Provide the (x, y) coordinate of the cell's center where the given text is located.  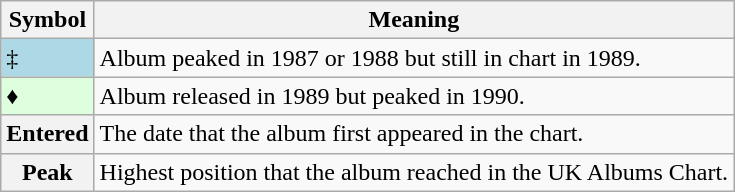
‡ (48, 58)
Album peaked in 1987 or 1988 but still in chart in 1989. (414, 58)
Peak (48, 172)
♦ (48, 96)
Symbol (48, 20)
Entered (48, 134)
Meaning (414, 20)
Highest position that the album reached in the UK Albums Chart. (414, 172)
The date that the album first appeared in the chart. (414, 134)
Album released in 1989 but peaked in 1990. (414, 96)
